For the text-containing cell, return its midpoint in [X, Y] coordinate format. 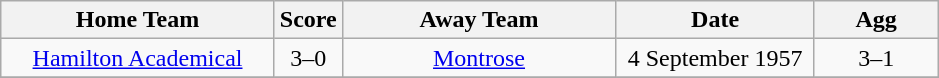
Hamilton Academical [138, 58]
3–1 [876, 58]
Score [308, 20]
3–0 [308, 58]
4 September 1957 [716, 58]
Agg [876, 20]
Montrose [479, 58]
Home Team [138, 20]
Date [716, 20]
Away Team [479, 20]
